Pinpoint the cell where the given text exists, returning its [x, y] midpoint coordinate. 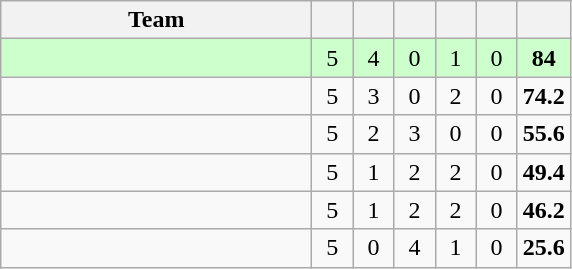
49.4 [544, 172]
25.6 [544, 248]
55.6 [544, 134]
84 [544, 58]
46.2 [544, 210]
Team [156, 20]
74.2 [544, 96]
